Identify which cell holds the provided text, then report its (X, Y) central coordinate. 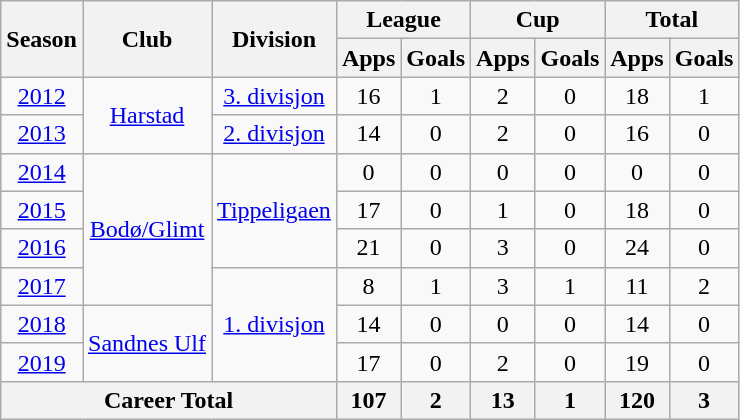
Total (672, 20)
Sandnes Ulf (146, 343)
2016 (42, 248)
21 (368, 248)
19 (637, 362)
2015 (42, 210)
Season (42, 39)
Cup (538, 20)
2012 (42, 96)
2017 (42, 286)
1. divisjon (274, 324)
2019 (42, 362)
2013 (42, 134)
Division (274, 39)
2. divisjon (274, 134)
8 (368, 286)
League (403, 20)
107 (368, 400)
13 (503, 400)
Career Total (169, 400)
3. divisjon (274, 96)
120 (637, 400)
Bodø/Glimt (146, 229)
11 (637, 286)
Tippeligaen (274, 210)
2018 (42, 324)
Harstad (146, 115)
2014 (42, 172)
24 (637, 248)
Club (146, 39)
